Output the [X, Y] coordinate of the center of the cell containing the given text.  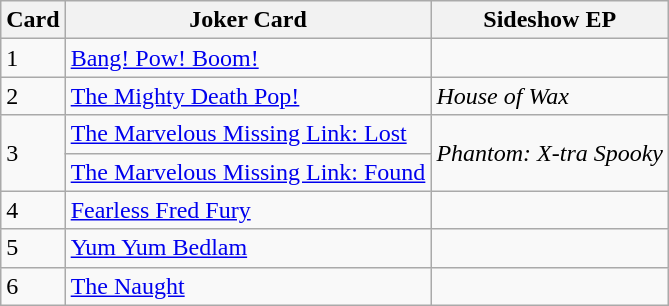
The Mighty Death Pop! [248, 96]
Card [33, 20]
Fearless Fred Fury [248, 210]
1 [33, 58]
4 [33, 210]
Bang! Pow! Boom! [248, 58]
Yum Yum Bedlam [248, 248]
3 [33, 153]
Joker Card [248, 20]
5 [33, 248]
Phantom: X-tra Spooky [550, 153]
6 [33, 286]
The Marvelous Missing Link: Lost [248, 134]
House of Wax [550, 96]
Sideshow EP [550, 20]
The Naught [248, 286]
2 [33, 96]
The Marvelous Missing Link: Found [248, 172]
